Detect which cell encompasses the target text, then output its (X, Y) center coordinate. 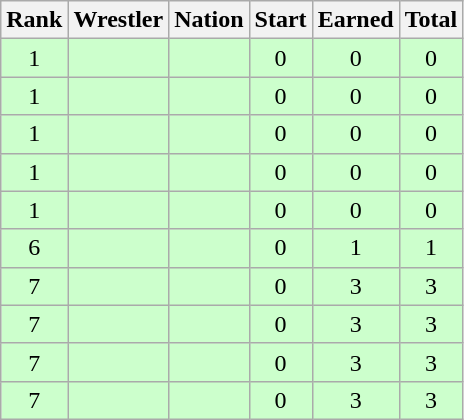
Nation (209, 20)
Rank (34, 20)
6 (34, 248)
Wrestler (118, 20)
Start (280, 20)
Earned (356, 20)
Total (431, 20)
